Locate the cell with the specified text and output its (x, y) center coordinate. 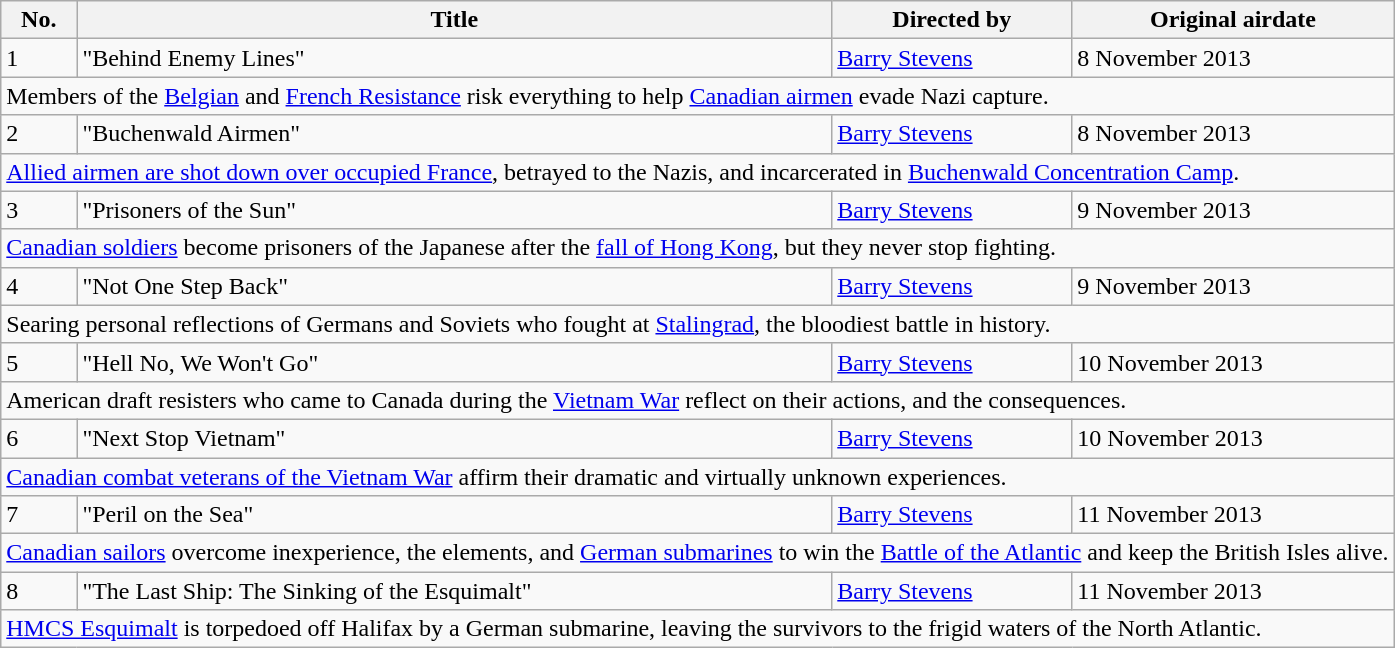
American draft resisters who came to Canada during the Vietnam War reflect on their actions, and the consequences. (698, 400)
Original airdate (1233, 20)
"Buchenwald Airmen" (454, 134)
Title (454, 20)
HMCS Esquimalt is torpedoed off Halifax by a German submarine, leaving the survivors to the frigid waters of the North Atlantic. (698, 629)
"Not One Step Back" (454, 286)
Canadian soldiers become prisoners of the Japanese after the fall of Hong Kong, but they never stop fighting. (698, 248)
8 (39, 591)
Directed by (952, 20)
Canadian sailors overcome inexperience, the elements, and German submarines to win the Battle of the Atlantic and keep the British Isles alive. (698, 553)
2 (39, 134)
"The Last Ship: The Sinking of the Esquimalt" (454, 591)
5 (39, 362)
Searing personal reflections of Germans and Soviets who fought at Stalingrad, the bloodiest battle in history. (698, 324)
6 (39, 438)
"Hell No, We Won't Go" (454, 362)
Members of the Belgian and French Resistance risk everything to help Canadian airmen evade Nazi capture. (698, 96)
7 (39, 515)
No. (39, 20)
3 (39, 210)
4 (39, 286)
Allied airmen are shot down over occupied France, betrayed to the Nazis, and incarcerated in Buchenwald Concentration Camp. (698, 172)
1 (39, 58)
"Peril on the Sea" (454, 515)
"Next Stop Vietnam" (454, 438)
"Behind Enemy Lines" (454, 58)
"Prisoners of the Sun" (454, 210)
Canadian combat veterans of the Vietnam War affirm their dramatic and virtually unknown experiences. (698, 477)
